Scan for the cell matching the given text and deliver its (X, Y) coordinate at center. 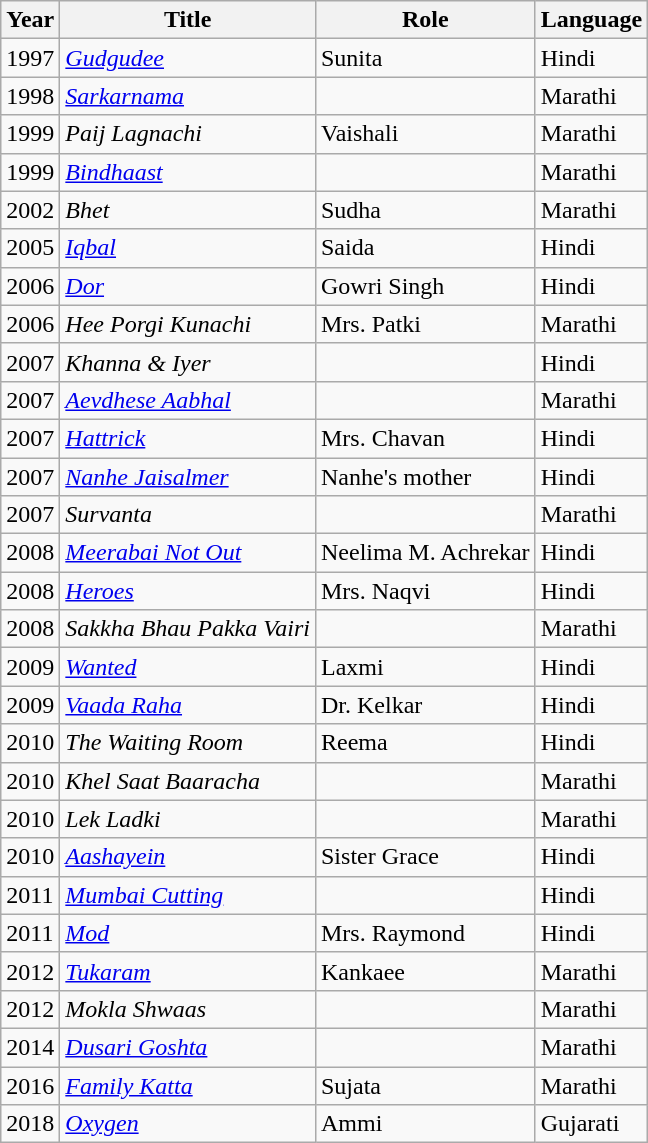
Mrs. Patki (425, 324)
Mokla Shwaas (188, 1009)
Meerabai Not Out (188, 553)
Sudha (425, 210)
Heroes (188, 591)
2005 (30, 248)
Mrs. Naqvi (425, 591)
Dor (188, 286)
The Waiting Room (188, 743)
Year (30, 20)
Hattrick (188, 438)
Mrs. Raymond (425, 933)
Kankaee (425, 971)
2018 (30, 1124)
Khel Saat Baaracha (188, 781)
Saida (425, 248)
Role (425, 20)
Sarkarnama (188, 96)
2016 (30, 1085)
Aevdhese Aabhal (188, 400)
Lek Ladki (188, 819)
2002 (30, 210)
Mod (188, 933)
Reema (425, 743)
Sujata (425, 1085)
1997 (30, 58)
Language (591, 20)
Oxygen (188, 1124)
Ammi (425, 1124)
Dusari Goshta (188, 1047)
Title (188, 20)
Gudgudee (188, 58)
Wanted (188, 667)
Paij Lagnachi (188, 134)
Neelima M. Achrekar (425, 553)
Sunita (425, 58)
Nanhe's mother (425, 477)
Dr. Kelkar (425, 705)
1998 (30, 96)
Mrs. Chavan (425, 438)
Survanta (188, 515)
2014 (30, 1047)
Khanna & Iyer (188, 362)
Vaishali (425, 134)
Bindhaast (188, 172)
Sakkha Bhau Pakka Vairi (188, 629)
Iqbal (188, 248)
Family Katta (188, 1085)
Hee Porgi Kunachi (188, 324)
Bhet (188, 210)
Mumbai Cutting (188, 895)
Sister Grace (425, 857)
Gowri Singh (425, 286)
Laxmi (425, 667)
Tukaram (188, 971)
Gujarati (591, 1124)
Vaada Raha (188, 705)
Nanhe Jaisalmer (188, 477)
Aashayein (188, 857)
